Search for the cell housing the specified text and yield its (X, Y) center coordinate. 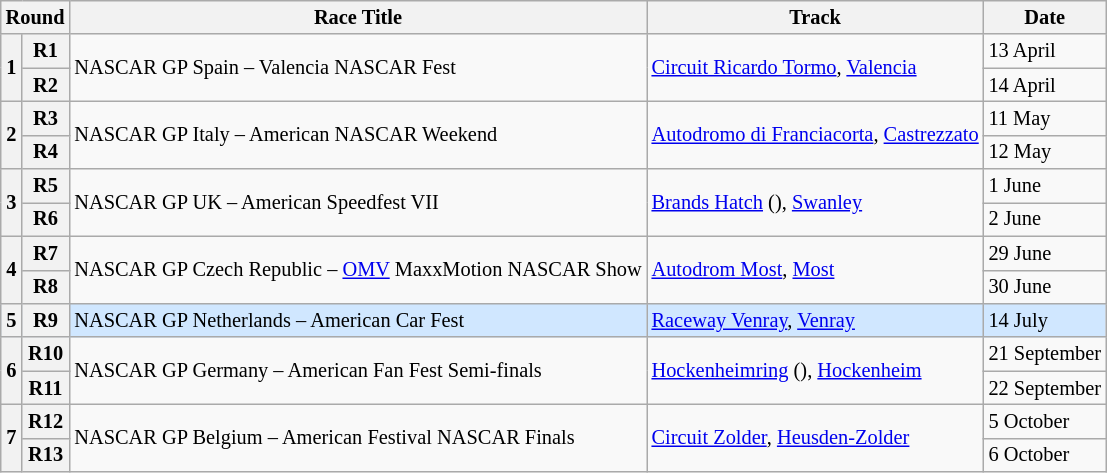
14 April (1045, 85)
30 June (1045, 287)
Date (1045, 17)
R11 (46, 388)
Track (816, 17)
13 April (1045, 51)
7 (12, 438)
R2 (46, 85)
Round (36, 17)
R9 (46, 320)
Brands Hatch (), Swanley (816, 202)
3 (12, 202)
1 June (1045, 186)
11 May (1045, 118)
NASCAR GP Netherlands – American Car Fest (358, 320)
14 July (1045, 320)
R6 (46, 219)
R7 (46, 253)
R1 (46, 51)
R4 (46, 152)
29 June (1045, 253)
Race Title (358, 17)
R13 (46, 455)
4 (12, 270)
6 (12, 370)
NASCAR GP UK – American Speedfest VII (358, 202)
22 September (1045, 388)
Raceway Venray, Venray (816, 320)
Hockenheimring (), Hockenheim (816, 370)
R12 (46, 421)
5 October (1045, 421)
Autodromo di Franciacorta, Castrezzato (816, 134)
2 June (1045, 219)
21 September (1045, 354)
R8 (46, 287)
2 (12, 134)
NASCAR GP Belgium – American Festival NASCAR Finals (358, 438)
Circuit Ricardo Tormo, Valencia (816, 68)
R5 (46, 186)
5 (12, 320)
12 May (1045, 152)
NASCAR GP Spain – Valencia NASCAR Fest (358, 68)
Autodrom Most, Most (816, 270)
R10 (46, 354)
NASCAR GP Czech Republic – OMV MaxxMotion NASCAR Show (358, 270)
6 October (1045, 455)
NASCAR GP Germany – American Fan Fest Semi-finals (358, 370)
Circuit Zolder, Heusden-Zolder (816, 438)
1 (12, 68)
R3 (46, 118)
NASCAR GP Italy – American NASCAR Weekend (358, 134)
